Capture the cell that displays the provided text and extract its (x, y) central coordinate. 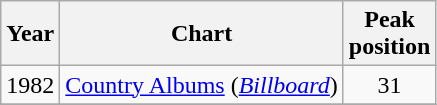
31 (389, 85)
1982 (30, 85)
Country Albums (Billboard) (202, 85)
Chart (202, 34)
Peakposition (389, 34)
Year (30, 34)
